From the cell containing the given text, extract its center point as [X, Y] coordinate. 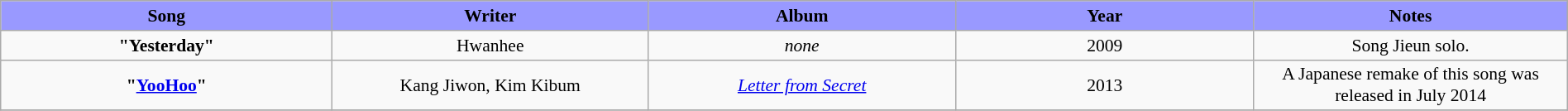
Writer [490, 16]
2013 [1105, 84]
none [802, 45]
Kang Jiwon, Kim Kibum [490, 84]
Song Jieun solo. [1411, 45]
A Japanese remake of this song was released in July 2014 [1411, 84]
Hwanhee [490, 45]
"Yesterday" [167, 45]
Song [167, 16]
Letter from Secret [802, 84]
2009 [1105, 45]
Album [802, 16]
"YooHoo" [167, 84]
Notes [1411, 16]
Year [1105, 16]
